From the cell containing the given text, extract its center point as (x, y) coordinate. 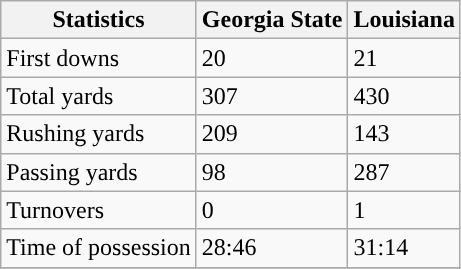
Total yards (99, 96)
20 (272, 58)
307 (272, 96)
Passing yards (99, 172)
209 (272, 134)
1 (404, 210)
Louisiana (404, 20)
First downs (99, 58)
Georgia State (272, 20)
98 (272, 172)
143 (404, 134)
Statistics (99, 20)
0 (272, 210)
287 (404, 172)
Turnovers (99, 210)
31:14 (404, 248)
Rushing yards (99, 134)
21 (404, 58)
28:46 (272, 248)
430 (404, 96)
Time of possession (99, 248)
